Return [x, y] of the center of cell containing provided text 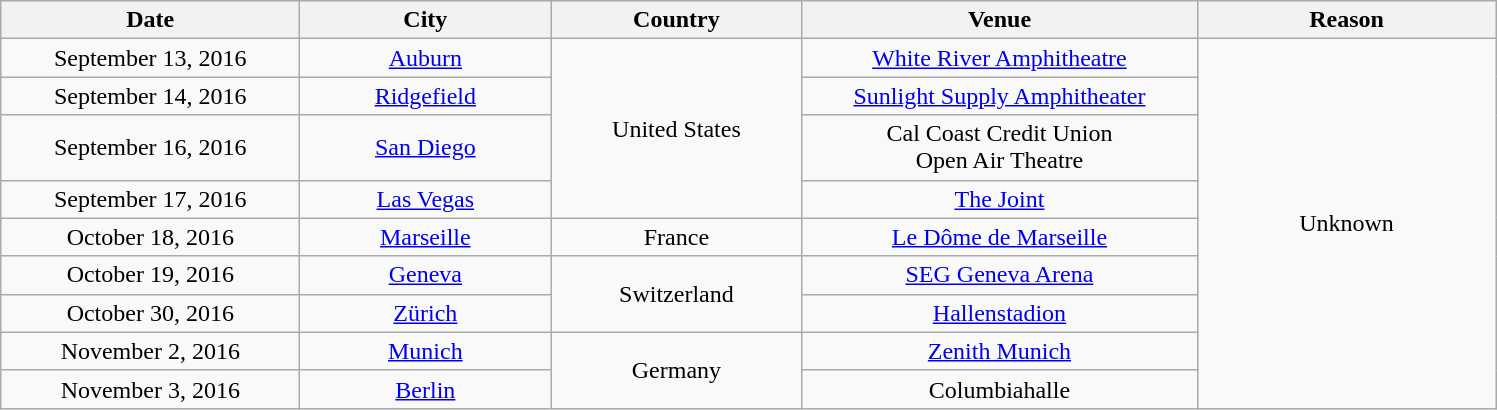
Le Dôme de Marseille [1000, 237]
Munich [426, 351]
Ridgefield [426, 96]
Zenith Munich [1000, 351]
September 17, 2016 [150, 199]
Marseille [426, 237]
Berlin [426, 389]
Auburn [426, 58]
September 14, 2016 [150, 96]
October 19, 2016 [150, 275]
France [676, 237]
Columbiahalle [1000, 389]
Sunlight Supply Amphitheater [1000, 96]
Germany [676, 370]
Geneva [426, 275]
Venue [1000, 20]
Country [676, 20]
SEG Geneva Arena [1000, 275]
Unknown [1346, 224]
Cal Coast Credit UnionOpen Air Theatre [1000, 148]
The Joint [1000, 199]
San Diego [426, 148]
October 18, 2016 [150, 237]
October 30, 2016 [150, 313]
Reason [1346, 20]
November 2, 2016 [150, 351]
November 3, 2016 [150, 389]
September 16, 2016 [150, 148]
City [426, 20]
Switzerland [676, 294]
Las Vegas [426, 199]
Date [150, 20]
White River Amphitheatre [1000, 58]
Hallenstadion [1000, 313]
United States [676, 128]
Zürich [426, 313]
September 13, 2016 [150, 58]
